Find where the given text appears and provide that cell's center as (X, Y) coordinate. 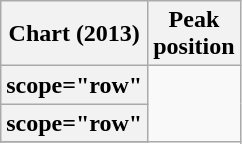
Peakposition (194, 34)
Chart (2013) (74, 34)
